Extract the (X, Y) coordinate from the center of the cell holding the provided text.  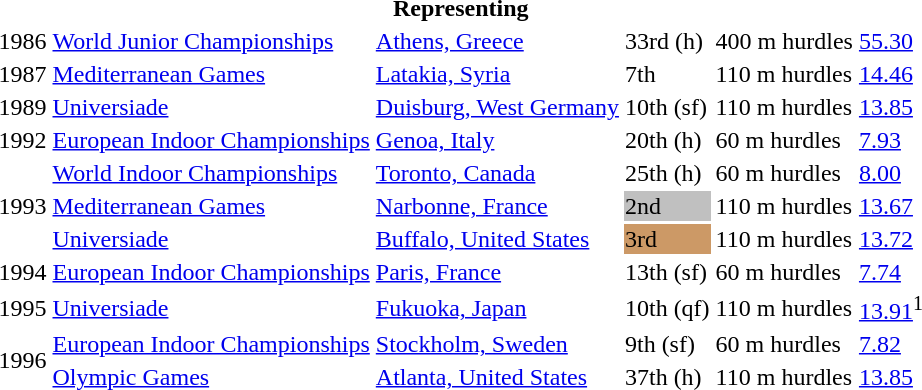
20th (h) (667, 140)
13th (sf) (667, 272)
10th (sf) (667, 107)
400 m hurdles (784, 41)
Athens, Greece (497, 41)
25th (h) (667, 173)
33rd (h) (667, 41)
9th (sf) (667, 344)
Genoa, Italy (497, 140)
Paris, France (497, 272)
2nd (667, 206)
World Indoor Championships (211, 173)
7th (667, 74)
Toronto, Canada (497, 173)
Latakia, Syria (497, 74)
Stockholm, Sweden (497, 344)
Duisburg, West Germany (497, 107)
Buffalo, United States (497, 239)
Narbonne, France (497, 206)
World Junior Championships (211, 41)
10th (qf) (667, 308)
3rd (667, 239)
Fukuoka, Japan (497, 308)
